Pinpoint the cell where the given text exists, returning its [x, y] midpoint coordinate. 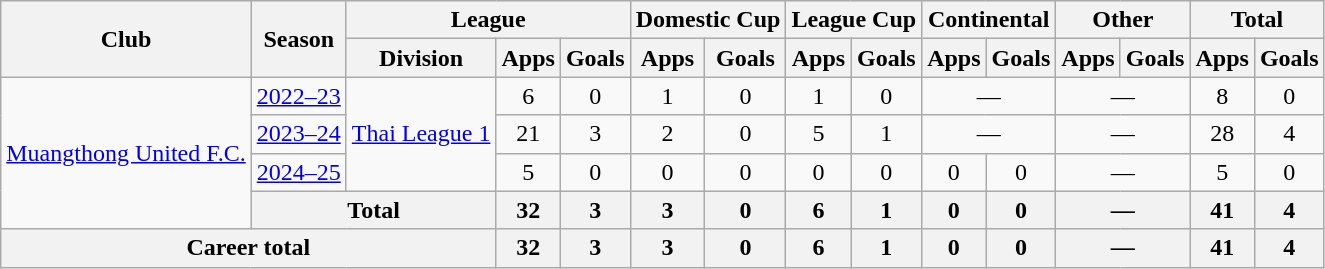
8 [1222, 96]
Thai League 1 [421, 134]
2 [668, 134]
2022–23 [298, 96]
2024–25 [298, 172]
League [488, 20]
Muangthong United F.C. [126, 153]
Other [1123, 20]
Club [126, 39]
League Cup [854, 20]
28 [1222, 134]
2023–24 [298, 134]
Continental [989, 20]
Career total [248, 248]
Domestic Cup [708, 20]
Division [421, 58]
Season [298, 39]
21 [528, 134]
